From the cell containing the given text, extract its center point as [X, Y] coordinate. 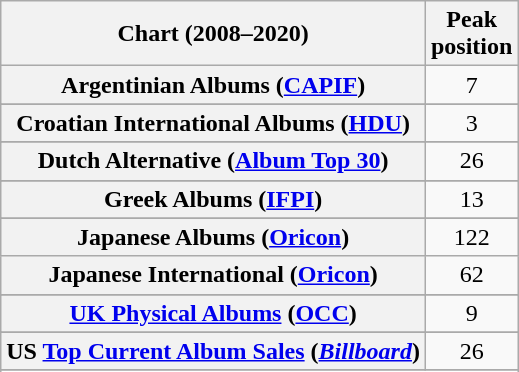
7 [471, 85]
Argentinian Albums (CAPIF) [214, 85]
9 [471, 313]
Greek Albums (IFPI) [214, 199]
Peakposition [471, 34]
Japanese International (Oricon) [214, 275]
Dutch Alternative (Album Top 30) [214, 161]
62 [471, 275]
Japanese Albums (Oricon) [214, 237]
UK Physical Albums (OCC) [214, 313]
122 [471, 237]
Croatian International Albums (HDU) [214, 123]
Chart (2008–2020) [214, 34]
US Top Current Album Sales (Billboard) [214, 351]
3 [471, 123]
13 [471, 199]
